Extract the [x, y] coordinate from the center of the cell holding the provided text.  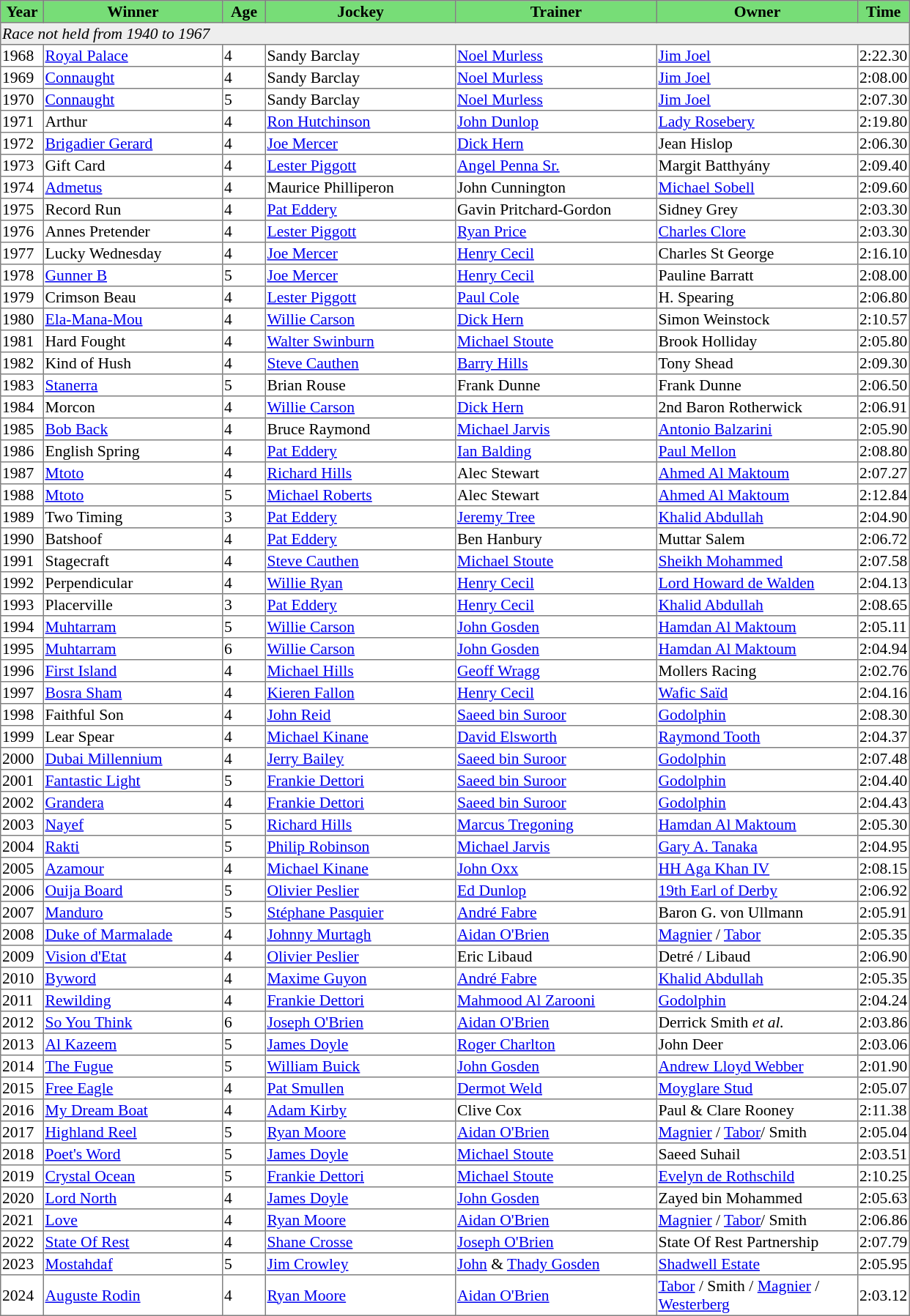
Poet's Word [133, 1154]
John Dunlop [556, 122]
Stagecraft [133, 561]
The Fugue [133, 1066]
1986 [22, 451]
2:12.84 [884, 495]
Jean Hislop [757, 144]
1975 [22, 209]
2:08.30 [884, 715]
1977 [22, 253]
Two Timing [133, 517]
Marcus Tregoning [556, 825]
2009 [22, 956]
2:11.38 [884, 1110]
2:04.13 [884, 583]
Willie Ryan [360, 583]
Lear Spear [133, 737]
1987 [22, 473]
2:07.27 [884, 473]
Arthur [133, 122]
Trainer [556, 12]
Geoff Wragg [556, 671]
Ron Hutchinson [360, 122]
2:04.94 [884, 649]
2:03.86 [884, 1022]
Michael Roberts [360, 495]
19th Earl of Derby [757, 891]
Moyglare Stud [757, 1088]
2018 [22, 1154]
Michael Sobell [757, 187]
Owner [757, 12]
2:19.80 [884, 122]
Barry Hills [556, 363]
Bob Back [133, 429]
2:22.30 [884, 56]
Faithful Son [133, 715]
Jim Crowley [360, 1264]
Ouija Board [133, 891]
So You Think [133, 1022]
Record Run [133, 209]
Gary A. Tanaka [757, 847]
Eric Libaud [556, 956]
1988 [22, 495]
Vision d'Etat [133, 956]
Tony Shead [757, 363]
Placerville [133, 605]
2:06.72 [884, 539]
1982 [22, 363]
2:05.91 [884, 912]
1973 [22, 166]
2:06.86 [884, 1220]
Crystal Ocean [133, 1176]
Evelyn de Rothschild [757, 1176]
Bosra Sham [133, 693]
Mahmood Al Zarooni [556, 1000]
Duke of Marmalade [133, 934]
2:05.80 [884, 341]
2nd Baron Rotherwick [757, 407]
2006 [22, 891]
2012 [22, 1022]
2023 [22, 1264]
1998 [22, 715]
Jerry Bailey [360, 759]
2002 [22, 803]
2015 [22, 1088]
2:05.63 [884, 1198]
2014 [22, 1066]
Sidney Grey [757, 209]
1980 [22, 319]
Azamour [133, 869]
Paul Mellon [757, 451]
H. Spearing [757, 297]
1972 [22, 144]
Rewilding [133, 1000]
2:02.76 [884, 671]
Grandera [133, 803]
1979 [22, 297]
2008 [22, 934]
2:04.90 [884, 517]
Shadwell Estate [757, 1264]
Ryan Price [556, 231]
1969 [22, 78]
Ela-Mana-Mou [133, 319]
Baron G. von Ullmann [757, 912]
1970 [22, 100]
Gavin Pritchard-Gordon [556, 209]
Adam Kirby [360, 1110]
2:09.40 [884, 166]
2:04.43 [884, 803]
2020 [22, 1198]
2:09.60 [884, 187]
2019 [22, 1176]
Morcon [133, 407]
2:03.12 [884, 1295]
Auguste Rodin [133, 1295]
Rakti [133, 847]
Dermot Weld [556, 1088]
2:08.65 [884, 605]
1981 [22, 341]
2004 [22, 847]
1983 [22, 385]
2:09.30 [884, 363]
1999 [22, 737]
State Of Rest Partnership [757, 1242]
2:05.07 [884, 1088]
Detré / Libaud [757, 956]
Al Kazeem [133, 1044]
1974 [22, 187]
John Cunnington [556, 187]
2:05.95 [884, 1264]
2:04.16 [884, 693]
Admetus [133, 187]
2:06.80 [884, 297]
2:06.50 [884, 385]
1995 [22, 649]
Annes Pretender [133, 231]
2:03.51 [884, 1154]
Royal Palace [133, 56]
2010 [22, 978]
2:07.48 [884, 759]
2011 [22, 1000]
Kind of Hush [133, 363]
Ian Balding [556, 451]
2:06.91 [884, 407]
2000 [22, 759]
Philip Robinson [360, 847]
Zayed bin Mohammed [757, 1198]
2016 [22, 1110]
2:04.24 [884, 1000]
Bruce Raymond [360, 429]
2:06.30 [884, 144]
Year [22, 12]
2:06.92 [884, 891]
2:10.25 [884, 1176]
Johnny Murtagh [360, 934]
1990 [22, 539]
2005 [22, 869]
Maurice Philliperon [360, 187]
Manduro [133, 912]
Angel Penna Sr. [556, 166]
English Spring [133, 451]
Mollers Racing [757, 671]
Andrew Lloyd Webber [757, 1066]
2:04.37 [884, 737]
Free Eagle [133, 1088]
Hard Fought [133, 341]
Kieren Fallon [360, 693]
2:04.40 [884, 781]
HH Aga Khan IV [757, 869]
2:07.58 [884, 561]
Maxime Guyon [360, 978]
Perpendicular [133, 583]
Fantastic Light [133, 781]
2001 [22, 781]
2:07.79 [884, 1242]
My Dream Boat [133, 1110]
Simon Weinstock [757, 319]
Gunner B [133, 275]
2017 [22, 1132]
Winner [133, 12]
Saeed Suhail [757, 1154]
1993 [22, 605]
2:05.90 [884, 429]
2:10.57 [884, 319]
Stéphane Pasquier [360, 912]
Walter Swinburn [360, 341]
John & Thady Gosden [556, 1264]
1984 [22, 407]
Shane Crosse [360, 1242]
1976 [22, 231]
1989 [22, 517]
First Island [133, 671]
2:01.90 [884, 1066]
Crimson Beau [133, 297]
Wafic Saïd [757, 693]
2:16.10 [884, 253]
1994 [22, 627]
Paul Cole [556, 297]
2022 [22, 1242]
Mostahdaf [133, 1264]
Sheikh Mohammed [757, 561]
2013 [22, 1044]
Derrick Smith et al. [757, 1022]
1992 [22, 583]
Magnier / Tabor [757, 934]
Tabor / Smith / Magnier / Westerberg [757, 1295]
Batshoof [133, 539]
Nayef [133, 825]
1978 [22, 275]
Brian Rouse [360, 385]
2:08.80 [884, 451]
John Deer [757, 1044]
Lady Rosebery [757, 122]
John Reid [360, 715]
Muttar Salem [757, 539]
2:04.95 [884, 847]
Pat Smullen [360, 1088]
Stanerra [133, 385]
2007 [22, 912]
Antonio Balzarini [757, 429]
2:06.90 [884, 956]
Race not held from 1940 to 1967 [455, 34]
Brigadier Gerard [133, 144]
Ben Hanbury [556, 539]
Gift Card [133, 166]
Michael Hills [360, 671]
1968 [22, 56]
1991 [22, 561]
Dubai Millennium [133, 759]
Jockey [360, 12]
Charles St George [757, 253]
Roger Charlton [556, 1044]
State Of Rest [133, 1242]
2:07.30 [884, 100]
John Oxx [556, 869]
2003 [22, 825]
Clive Cox [556, 1110]
Age [244, 12]
Lucky Wednesday [133, 253]
2:05.11 [884, 627]
Jeremy Tree [556, 517]
Pauline Barratt [757, 275]
2021 [22, 1220]
Love [133, 1220]
Ed Dunlop [556, 891]
Byword [133, 978]
William Buick [360, 1066]
Highland Reel [133, 1132]
Brook Holliday [757, 341]
2024 [22, 1295]
David Elsworth [556, 737]
2:05.30 [884, 825]
1985 [22, 429]
1971 [22, 122]
Charles Clore [757, 231]
1996 [22, 671]
2:08.15 [884, 869]
2:03.06 [884, 1044]
Lord Howard de Walden [757, 583]
Raymond Tooth [757, 737]
Time [884, 12]
Paul & Clare Rooney [757, 1110]
Margit Batthyány [757, 166]
2:05.04 [884, 1132]
1997 [22, 693]
Lord North [133, 1198]
